Output the (x, y) coordinate of the center of the cell containing the given text.  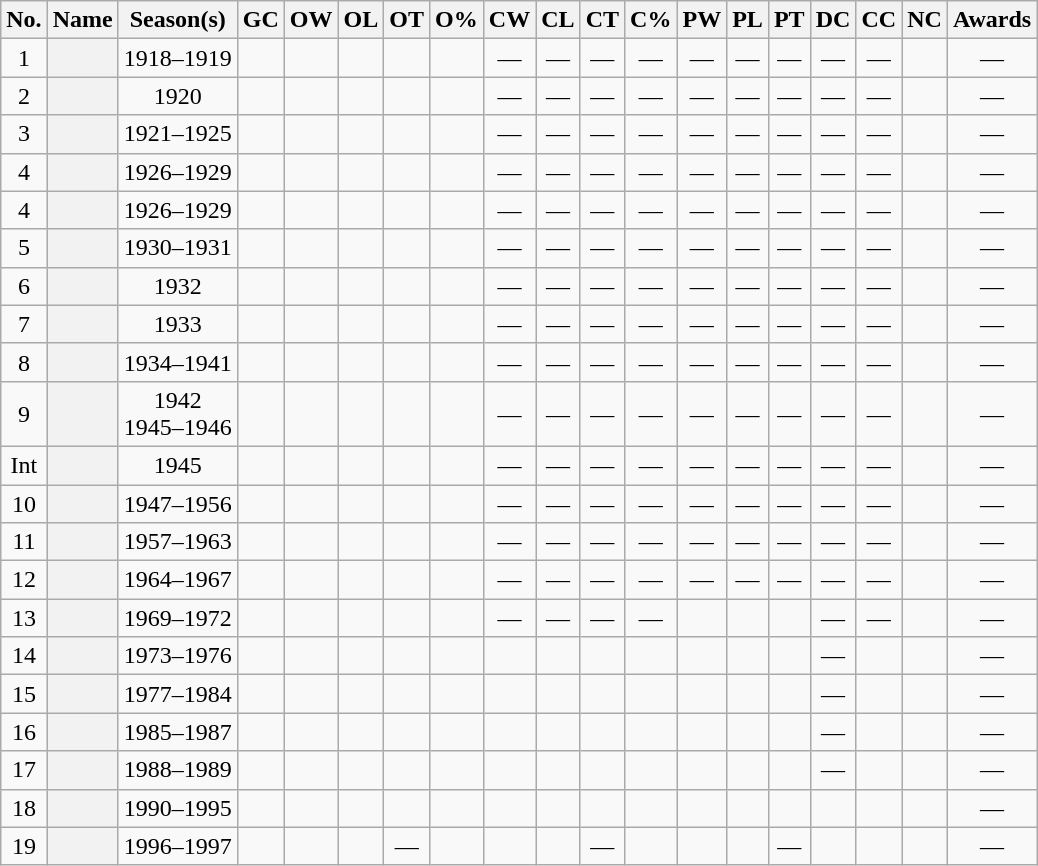
1957–1963 (178, 542)
1932 (178, 286)
PW (702, 20)
OL (361, 20)
1934–1941 (178, 362)
1920 (178, 96)
7 (24, 324)
1921–1925 (178, 134)
6 (24, 286)
1918–1919 (178, 58)
1973–1976 (178, 656)
NC (925, 20)
PL (748, 20)
18 (24, 808)
15 (24, 694)
12 (24, 580)
14 (24, 656)
1969–1972 (178, 618)
1930–1931 (178, 248)
Season(s) (178, 20)
10 (24, 503)
1990–1995 (178, 808)
1985–1987 (178, 732)
8 (24, 362)
CW (509, 20)
1933 (178, 324)
Awards (992, 20)
1996–1997 (178, 846)
17 (24, 770)
2 (24, 96)
1947–1956 (178, 503)
CL (558, 20)
OW (311, 20)
9 (24, 414)
1 (24, 58)
CC (879, 20)
CT (602, 20)
16 (24, 732)
DC (833, 20)
1977–1984 (178, 694)
1964–1967 (178, 580)
GC (260, 20)
PT (789, 20)
C% (651, 20)
3 (24, 134)
OT (407, 20)
5 (24, 248)
19 (24, 846)
O% (457, 20)
No. (24, 20)
19421945–1946 (178, 414)
1945 (178, 465)
Int (24, 465)
11 (24, 542)
1988–1989 (178, 770)
13 (24, 618)
Name (82, 20)
